Return the (X, Y) coordinate for the center point of the cell that contains the specified text.  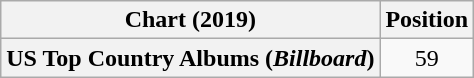
Chart (2019) (190, 20)
US Top Country Albums (Billboard) (190, 58)
59 (427, 58)
Position (427, 20)
